Locate the cell with the specified text and output its (x, y) center coordinate. 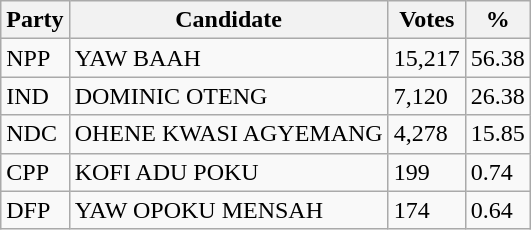
7,120 (426, 96)
DOMINIC OTENG (228, 96)
15,217 (426, 58)
YAW BAAH (228, 58)
CPP (35, 172)
OHENE KWASI AGYEMANG (228, 134)
IND (35, 96)
174 (426, 210)
KOFI ADU POKU (228, 172)
4,278 (426, 134)
0.74 (498, 172)
26.38 (498, 96)
15.85 (498, 134)
0.64 (498, 210)
NDC (35, 134)
56.38 (498, 58)
NPP (35, 58)
% (498, 20)
Party (35, 20)
199 (426, 172)
DFP (35, 210)
Candidate (228, 20)
Votes (426, 20)
YAW OPOKU MENSAH (228, 210)
